Return the (X, Y) coordinate for the center point of the cell that contains the specified text.  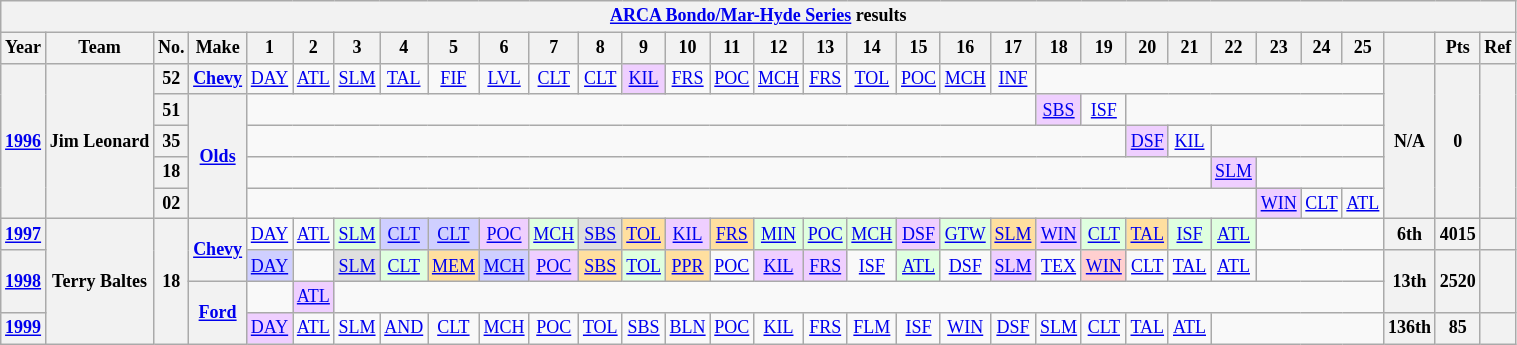
52 (172, 78)
4 (404, 48)
8 (600, 48)
136th (1410, 328)
PPR (688, 266)
GTW (965, 234)
12 (779, 48)
N/A (1410, 141)
1996 (24, 141)
10 (688, 48)
Team (99, 48)
Terry Baltes (99, 282)
15 (919, 48)
INF (1013, 78)
0 (1458, 141)
MIN (779, 234)
21 (1189, 48)
16 (965, 48)
51 (172, 110)
5 (454, 48)
Make (218, 48)
14 (872, 48)
Ford (218, 312)
85 (1458, 328)
ARCA Bondo/Mar-Hyde Series results (758, 16)
13 (825, 48)
1997 (24, 234)
25 (1363, 48)
Jim Leonard (99, 141)
FLM (872, 328)
6 (504, 48)
AND (404, 328)
Olds (218, 156)
Ref (1498, 48)
2520 (1458, 281)
02 (172, 204)
1 (269, 48)
TEX (1059, 266)
No. (172, 48)
22 (1234, 48)
1998 (24, 281)
Year (24, 48)
6th (1410, 234)
FIF (454, 78)
19 (1104, 48)
4015 (1458, 234)
35 (172, 140)
20 (1147, 48)
7 (554, 48)
BLN (688, 328)
13th (1410, 281)
1999 (24, 328)
17 (1013, 48)
Pts (1458, 48)
MEM (454, 266)
LVL (504, 78)
11 (732, 48)
9 (644, 48)
23 (1278, 48)
3 (357, 48)
2 (313, 48)
24 (1322, 48)
